Return [x, y] of the center of cell containing provided text 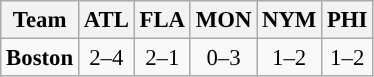
PHI [348, 20]
2–4 [106, 58]
NYM [290, 20]
0–3 [223, 58]
ATL [106, 20]
Team [40, 20]
FLA [162, 20]
MON [223, 20]
2–1 [162, 58]
Boston [40, 58]
